Determine the [x, y] coordinate at the center of the cell enclosing the given text.  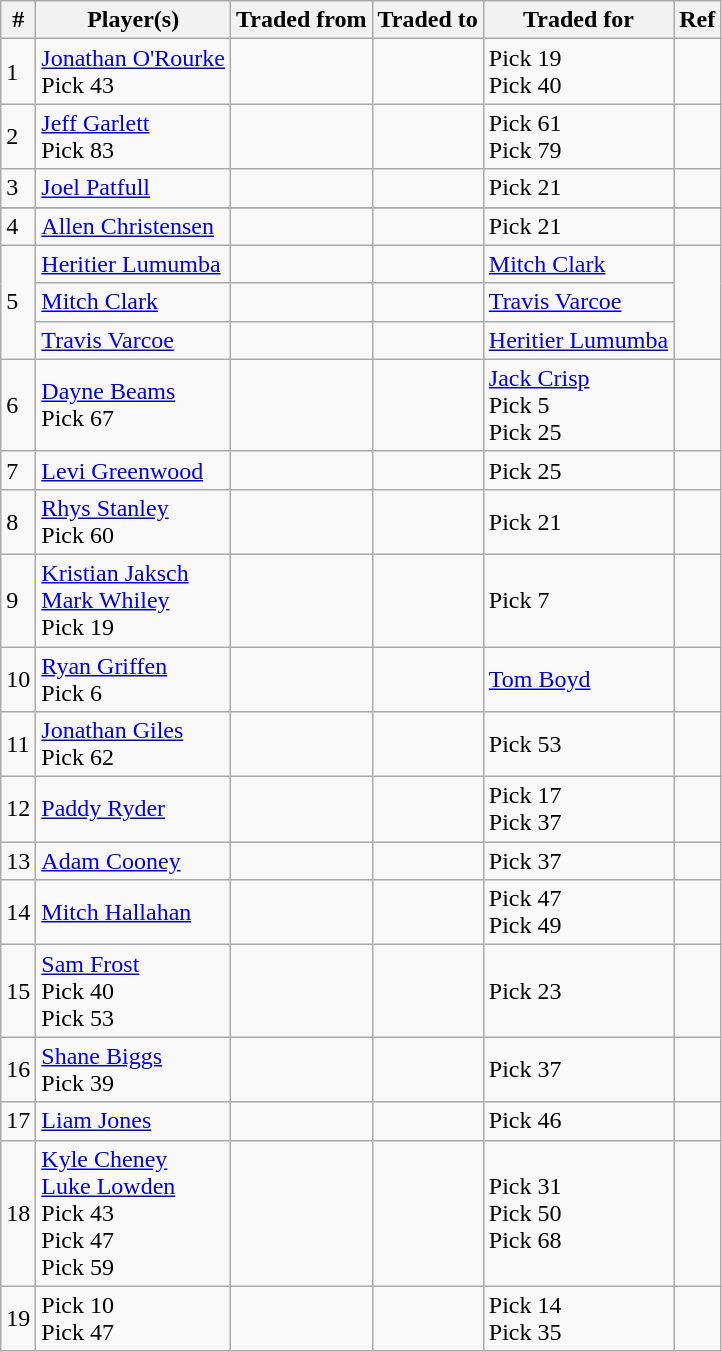
Jonathan O'RourkePick 43 [134, 72]
19 [18, 1318]
Pick 23 [578, 991]
5 [18, 302]
Traded to [428, 20]
6 [18, 405]
# [18, 20]
7 [18, 470]
Pick 61Pick 79 [578, 136]
17 [18, 1121]
10 [18, 678]
Pick 46 [578, 1121]
Tom Boyd [578, 678]
Pick 17Pick 37 [578, 810]
Pick 10Pick 47 [134, 1318]
1 [18, 72]
Pick 25 [578, 470]
Levi Greenwood [134, 470]
Sam FrostPick 40Pick 53 [134, 991]
8 [18, 522]
Paddy Ryder [134, 810]
Jack CrispPick 5Pick 25 [578, 405]
Traded from [302, 20]
Kyle CheneyLuke LowdenPick 43Pick 47Pick 59 [134, 1213]
Traded for [578, 20]
Pick 47Pick 49 [578, 912]
Pick 19Pick 40 [578, 72]
12 [18, 810]
Player(s) [134, 20]
15 [18, 991]
Shane BiggsPick 39 [134, 1070]
Pick 31Pick 50Pick 68 [578, 1213]
Pick 14Pick 35 [578, 1318]
Pick 7 [578, 600]
Pick 53 [578, 744]
Ref [698, 20]
14 [18, 912]
Rhys StanleyPick 60 [134, 522]
2 [18, 136]
Jonathan GilesPick 62 [134, 744]
Allen Christensen [134, 226]
11 [18, 744]
Mitch Hallahan [134, 912]
Kristian JakschMark WhileyPick 19 [134, 600]
18 [18, 1213]
Dayne BeamsPick 67 [134, 405]
16 [18, 1070]
Liam Jones [134, 1121]
Ryan GriffenPick 6 [134, 678]
13 [18, 861]
4 [18, 226]
Joel Patfull [134, 188]
Jeff GarlettPick 83 [134, 136]
Adam Cooney [134, 861]
3 [18, 188]
9 [18, 600]
